Extract the (X, Y) coordinate from the center of the cell holding the provided text.  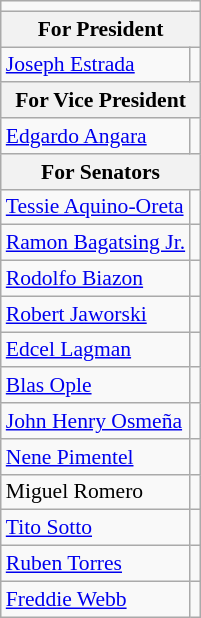
Edcel Lagman (96, 350)
For President (101, 29)
For Senators (101, 172)
Tessie Aquino-Oreta (96, 207)
Freddie Webb (96, 599)
Miguel Romero (96, 492)
Rodolfo Biazon (96, 279)
John Henry Osmeña (96, 421)
Blas Ople (96, 386)
Ramon Bagatsing Jr. (96, 243)
Tito Sotto (96, 528)
Robert Jaworski (96, 314)
Nene Pimentel (96, 457)
Edgardo Angara (96, 136)
Joseph Estrada (96, 65)
For Vice President (101, 101)
Ruben Torres (96, 564)
